Provide the (x, y) coordinate of the cell's center where the given text is located.  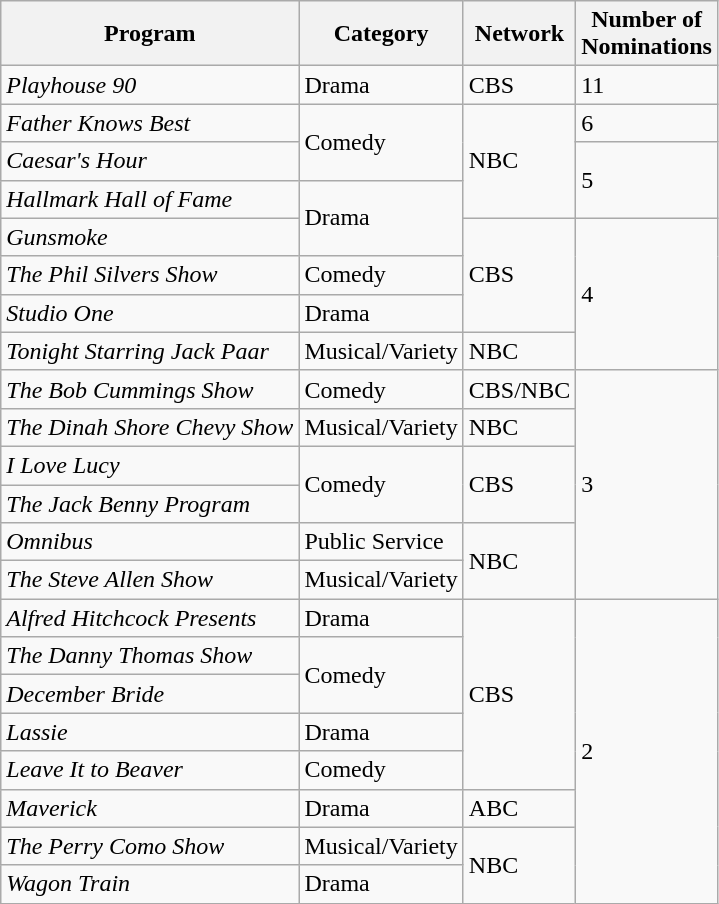
Maverick (150, 808)
Lassie (150, 732)
Program (150, 34)
Wagon Train (150, 884)
I Love Lucy (150, 465)
4 (647, 294)
The Perry Como Show (150, 846)
December Bride (150, 694)
Studio One (150, 313)
The Dinah Shore Chevy Show (150, 427)
5 (647, 180)
The Steve Allen Show (150, 580)
CBS/NBC (519, 389)
11 (647, 85)
Gunsmoke (150, 237)
Public Service (381, 542)
The Bob Cummings Show (150, 389)
Hallmark Hall of Fame (150, 199)
Caesar's Hour (150, 161)
The Jack Benny Program (150, 503)
3 (647, 484)
Father Knows Best (150, 123)
Category (381, 34)
Playhouse 90 (150, 85)
The Phil Silvers Show (150, 275)
ABC (519, 808)
6 (647, 123)
Leave It to Beaver (150, 770)
The Danny Thomas Show (150, 656)
Number ofNominations (647, 34)
Omnibus (150, 542)
2 (647, 751)
Tonight Starring Jack Paar (150, 351)
Alfred Hitchcock Presents (150, 618)
Network (519, 34)
